Find where the given text appears and provide that cell's center as [X, Y] coordinate. 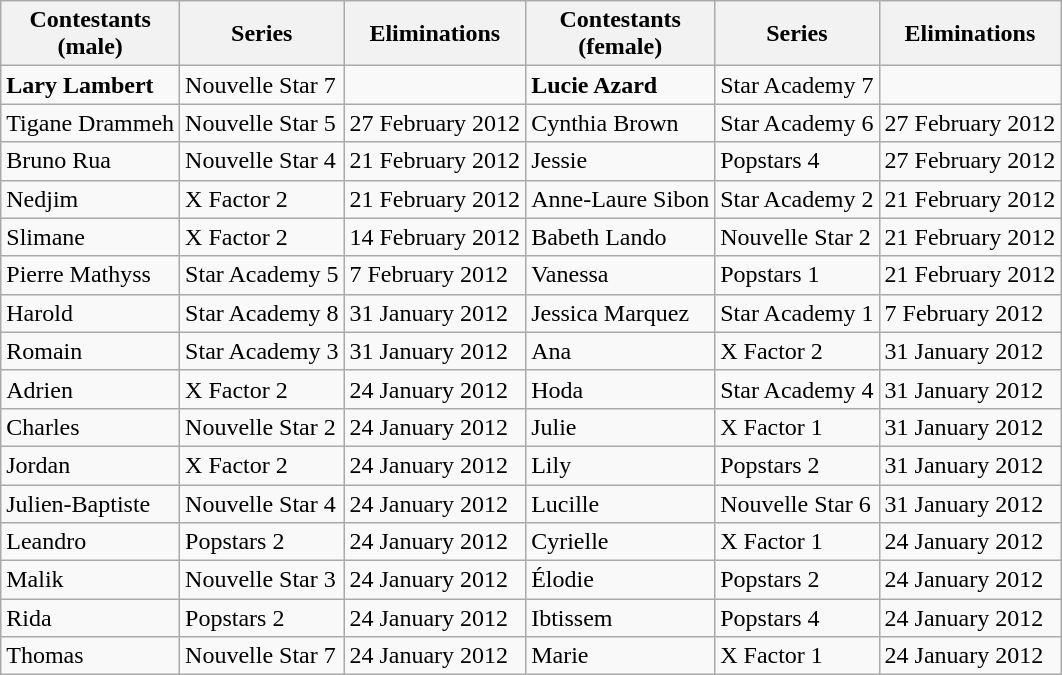
Thomas [90, 656]
Marie [620, 656]
Harold [90, 313]
Star Academy 7 [797, 85]
Ana [620, 351]
Lucie Azard [620, 85]
Star Academy 6 [797, 123]
Lucille [620, 503]
Leandro [90, 542]
Julien-Baptiste [90, 503]
Ibtissem [620, 618]
Romain [90, 351]
Charles [90, 427]
Vanessa [620, 275]
Tigane Drammeh [90, 123]
Babeth Lando [620, 237]
14 February 2012 [435, 237]
Julie [620, 427]
Bruno Rua [90, 161]
Nedjim [90, 199]
Cynthia Brown [620, 123]
Lily [620, 465]
Star Academy 4 [797, 389]
Star Academy 5 [262, 275]
Star Academy 8 [262, 313]
Star Academy 3 [262, 351]
Slimane [90, 237]
Malik [90, 580]
Star Academy 2 [797, 199]
Popstars 1 [797, 275]
Contestants (female) [620, 34]
Nouvelle Star 6 [797, 503]
Cyrielle [620, 542]
Lary Lambert [90, 85]
Rida [90, 618]
Pierre Mathyss [90, 275]
Élodie [620, 580]
Star Academy 1 [797, 313]
Nouvelle Star 3 [262, 580]
Contestants (male) [90, 34]
Jordan [90, 465]
Jessica Marquez [620, 313]
Anne-Laure Sibon [620, 199]
Nouvelle Star 5 [262, 123]
Hoda [620, 389]
Adrien [90, 389]
Jessie [620, 161]
